Capture the cell that displays the provided text and extract its (x, y) central coordinate. 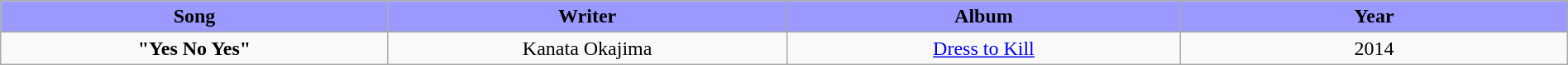
2014 (1374, 48)
"Yes No Yes" (194, 48)
Year (1374, 17)
Dress to Kill (984, 48)
Song (194, 17)
Kanata Okajima (587, 48)
Album (984, 17)
Writer (587, 17)
